Return the (X, Y) coordinate for the center point of the cell that contains the specified text.  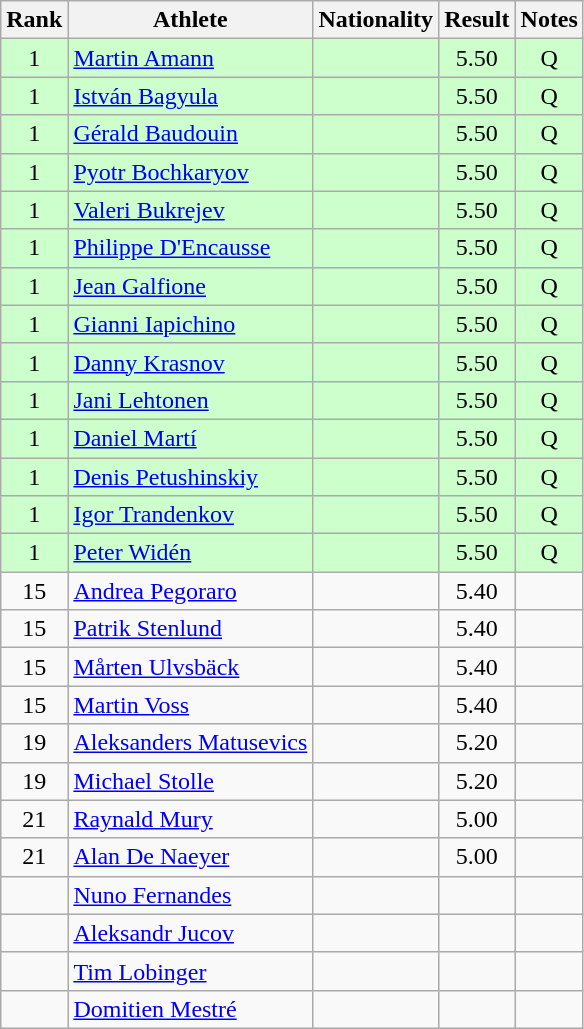
Aleksanders Matusevics (190, 743)
Notes (549, 20)
Jean Galfione (190, 286)
Jani Lehtonen (190, 400)
Mårten Ulvsbäck (190, 667)
Rank (34, 20)
Martin Amann (190, 58)
Gianni Iapichino (190, 324)
Aleksandr Jucov (190, 933)
Daniel Martí (190, 438)
Michael Stolle (190, 781)
Valeri Bukrejev (190, 210)
Domitien Mestré (190, 1009)
Tim Lobinger (190, 971)
Denis Petushinskiy (190, 477)
Andrea Pegoraro (190, 591)
Martin Voss (190, 705)
Pyotr Bochkaryov (190, 172)
Danny Krasnov (190, 362)
Igor Trandenkov (190, 515)
Patrik Stenlund (190, 629)
Philippe D'Encausse (190, 248)
Raynald Mury (190, 819)
Nuno Fernandes (190, 895)
Athlete (190, 20)
Alan De Naeyer (190, 857)
Peter Widén (190, 553)
Gérald Baudouin (190, 134)
Nationality (376, 20)
István Bagyula (190, 96)
Result (477, 20)
